Output the [X, Y] coordinate of the center of the cell containing the given text.  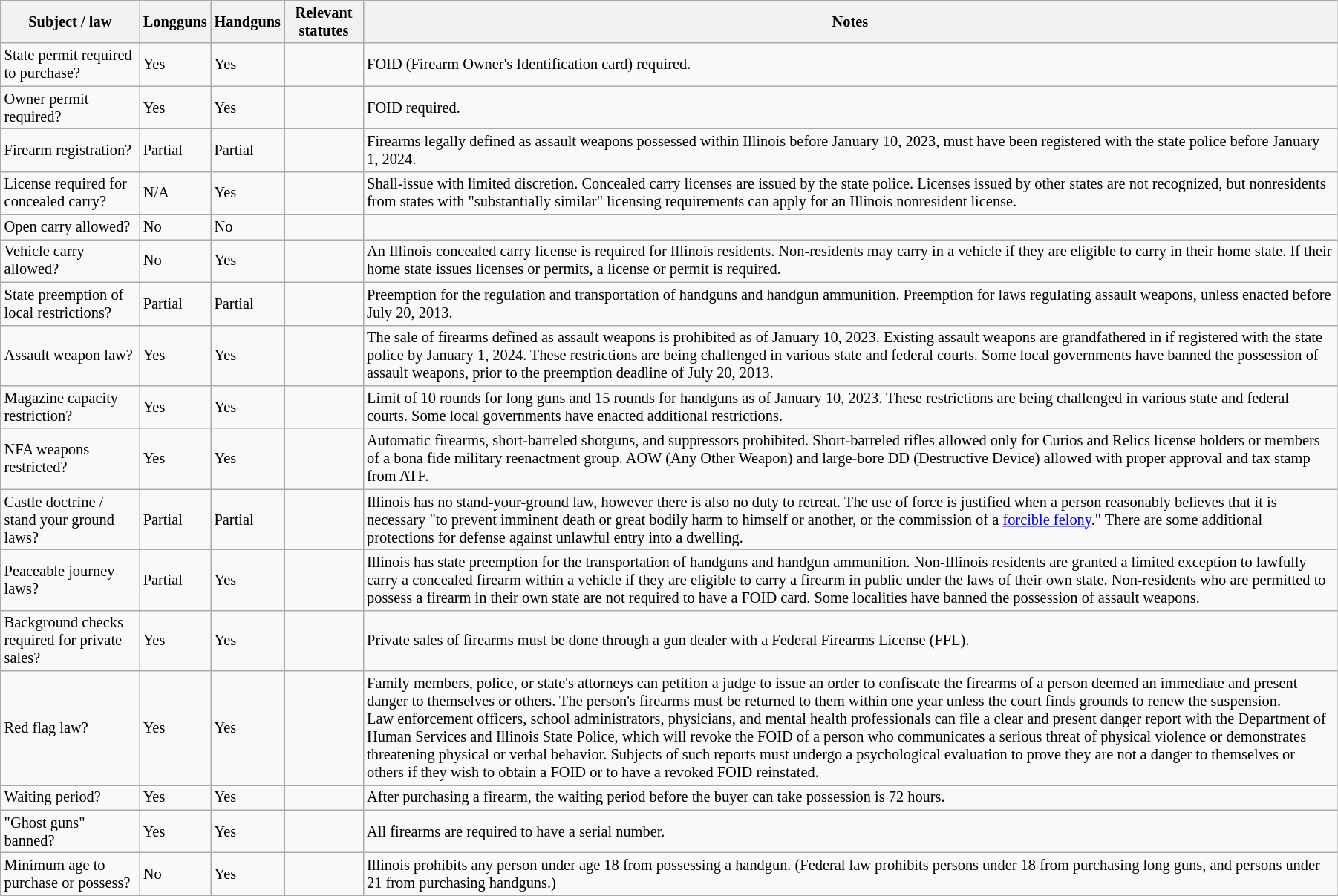
Private sales of firearms must be done through a gun dealer with a Federal Firearms License (FFL). [849, 641]
Longguns [175, 22]
NFA weapons restricted? [70, 459]
Red flag law? [70, 728]
Waiting period? [70, 797]
Vehicle carry allowed? [70, 261]
Subject / law [70, 22]
Castle doctrine / stand your ground laws? [70, 520]
FOID (Firearm Owner's Identification card) required. [849, 65]
Open carry allowed? [70, 227]
All firearms are required to have a serial number. [849, 831]
FOID required. [849, 108]
Magazine capacity restriction? [70, 407]
"Ghost guns" banned? [70, 831]
After purchasing a firearm, the waiting period before the buyer can take possession is 72 hours. [849, 797]
Owner permit required? [70, 108]
License required for concealed carry? [70, 193]
State preemption of local restrictions? [70, 304]
N/A [175, 193]
Assault weapon law? [70, 356]
Peaceable journey laws? [70, 580]
Firearm registration? [70, 150]
Notes [849, 22]
Minimum age to purchase or possess? [70, 874]
State permit required to purchase? [70, 65]
Background checks required for private sales? [70, 641]
Relevant statutes [324, 22]
Handguns [248, 22]
